Return (x, y) of the center of cell containing provided text 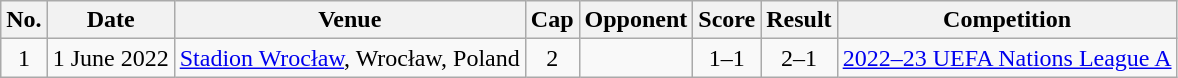
2022–23 UEFA Nations League A (1007, 58)
Venue (350, 20)
2–1 (799, 58)
Cap (552, 20)
Score (727, 20)
Result (799, 20)
2 (552, 58)
1–1 (727, 58)
1 June 2022 (110, 58)
Stadion Wrocław, Wrocław, Poland (350, 58)
Opponent (636, 20)
Competition (1007, 20)
1 (24, 58)
Date (110, 20)
No. (24, 20)
